Detect which cell encompasses the target text, then output its (X, Y) center coordinate. 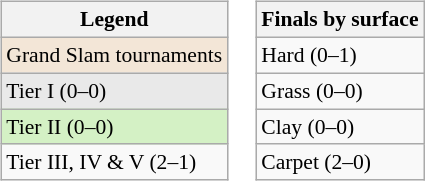
Tier II (0–0) (114, 127)
Tier III, IV & V (2–1) (114, 162)
Tier I (0–0) (114, 91)
Finals by surface (340, 20)
Grass (0–0) (340, 91)
Carpet (2–0) (340, 162)
Clay (0–0) (340, 127)
Grand Slam tournaments (114, 55)
Legend (114, 20)
Hard (0–1) (340, 55)
